For the text-containing cell, return its midpoint in [X, Y] coordinate format. 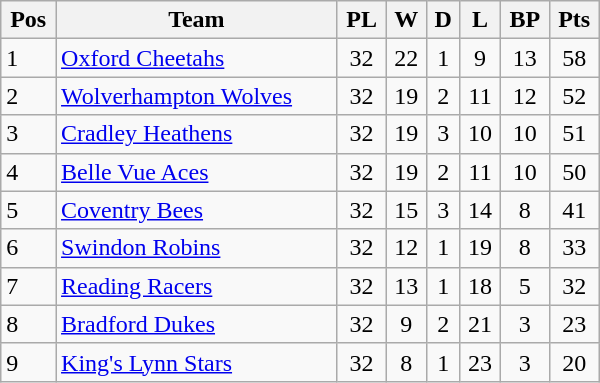
51 [574, 134]
33 [574, 248]
W [406, 20]
Cradley Heathens [197, 134]
BP [526, 20]
King's Lynn Stars [197, 362]
50 [574, 172]
4 [28, 172]
PL [362, 20]
Coventry Bees [197, 210]
41 [574, 210]
Team [197, 20]
6 [28, 248]
Oxford Cheetahs [197, 58]
Pos [28, 20]
L [480, 20]
14 [480, 210]
7 [28, 286]
20 [574, 362]
15 [406, 210]
Reading Racers [197, 286]
18 [480, 286]
Belle Vue Aces [197, 172]
22 [406, 58]
Swindon Robins [197, 248]
Bradford Dukes [197, 324]
58 [574, 58]
52 [574, 96]
21 [480, 324]
D [444, 20]
Pts [574, 20]
Wolverhampton Wolves [197, 96]
